Provide the (x, y) coordinate of the cell's center where the given text is located.  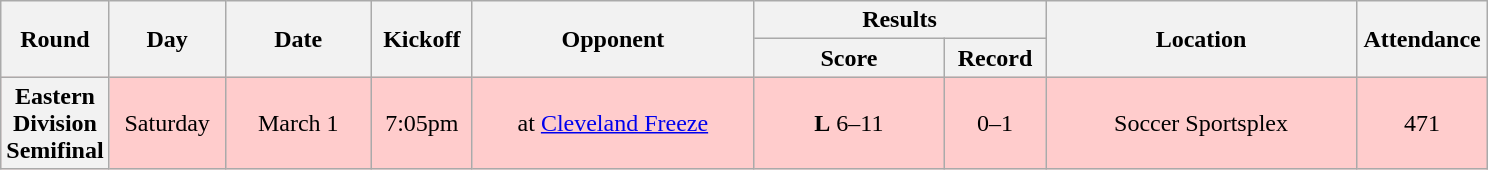
at Cleveland Freeze (612, 123)
Eastern Division Semifinal (55, 123)
Location (1202, 39)
Day (167, 39)
Date (298, 39)
Kickoff (422, 39)
Opponent (612, 39)
Record (994, 58)
Soccer Sportsplex (1202, 123)
Round (55, 39)
L 6–11 (848, 123)
Score (848, 58)
471 (1422, 123)
March 1 (298, 123)
Attendance (1422, 39)
Results (899, 20)
Saturday (167, 123)
7:05pm (422, 123)
0–1 (994, 123)
